Output the (X, Y) coordinate of the center of the cell containing the given text.  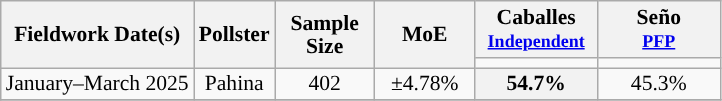
45.3% (658, 84)
Fieldwork Date(s) (98, 34)
Sample Size (325, 34)
CaballesIndependent (536, 30)
SeñoPFP (658, 30)
Pollster (234, 34)
January–March 2025 (98, 84)
402 (325, 84)
54.7% (536, 84)
Pahina (234, 84)
±4.78% (425, 84)
MoE (425, 34)
